Find where the given text appears and provide that cell's center as (X, Y) coordinate. 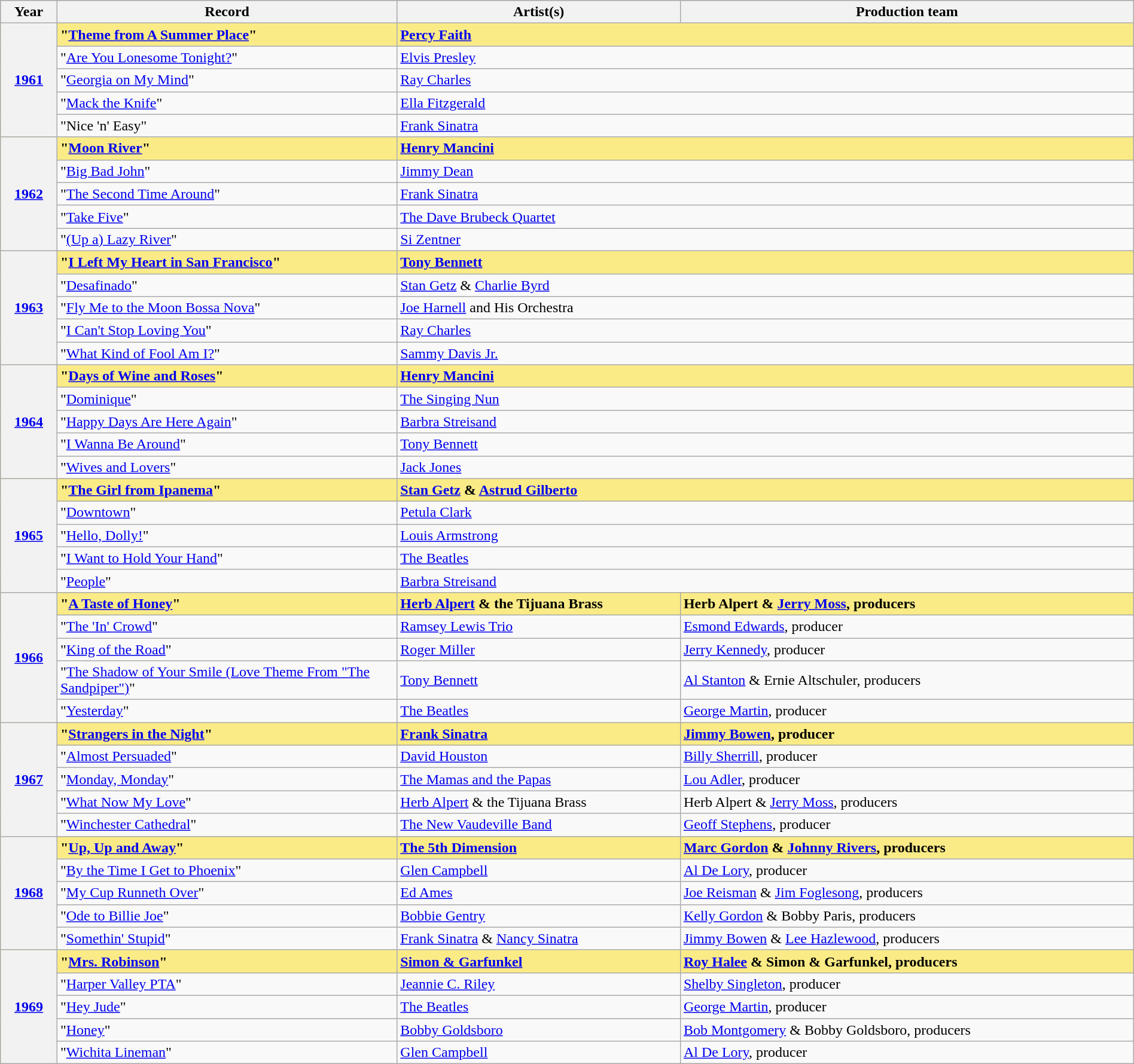
"Somethin' Stupid" (227, 938)
Simon & Garfunkel (539, 961)
"Mrs. Robinson" (227, 961)
"Harper Valley PTA" (227, 984)
Louis Armstrong (766, 535)
"Monday, Monday" (227, 779)
"I Can't Stop Loving You" (227, 331)
"Wichita Lineman" (227, 1053)
Jimmy Bowen & Lee Hazlewood, producers (907, 938)
1967 (29, 779)
Jerry Kennedy, producer (907, 649)
Lou Adler, producer (907, 779)
"What Now My Love" (227, 802)
Sammy Davis Jr. (766, 353)
1969 (29, 1007)
"Almost Persuaded" (227, 757)
David Houston (539, 757)
Bobbie Gentry (539, 916)
Percy Faith (766, 35)
Ed Ames (539, 893)
"Up, Up and Away" (227, 847)
Stan Getz & Astrud Gilberto (766, 490)
"Are You Lonesome Tonight?" (227, 57)
Si Zentner (766, 239)
"Fly Me to the Moon Bossa Nova" (227, 308)
"Hello, Dolly!" (227, 535)
Marc Gordon & Johnny Rivers, producers (907, 847)
"The Second Time Around" (227, 194)
"(Up a) Lazy River" (227, 239)
Jack Jones (766, 467)
1963 (29, 307)
1965 (29, 535)
Elvis Presley (766, 57)
Kelly Gordon & Bobby Paris, producers (907, 916)
"Yesterday" (227, 711)
"Winchester Cathedral" (227, 825)
"Moon River" (227, 148)
The Singing Nun (766, 399)
Bob Montgomery & Bobby Goldsboro, producers (907, 1029)
Al Stanton & Ernie Altschuler, producers (907, 681)
"The Shadow of Your Smile (Love Theme From "The Sandpiper")" (227, 681)
"Wives and Lovers" (227, 467)
1962 (29, 194)
1968 (29, 893)
Artist(s) (539, 12)
"I Left My Heart in San Francisco" (227, 262)
Roy Halee & Simon & Garfunkel, producers (907, 961)
The Mamas and the Papas (539, 779)
Jimmy Bowen, producer (907, 734)
"Happy Days Are Here Again" (227, 422)
"I Want to Hold Your Hand" (227, 558)
Joe Harnell and His Orchestra (766, 308)
1966 (29, 657)
"Georgia on My Mind" (227, 80)
"Honey" (227, 1029)
Record (227, 12)
"My Cup Runneth Over" (227, 893)
1961 (29, 80)
"Downtown" (227, 513)
Ramsey Lewis Trio (539, 626)
Production team (907, 12)
"I Wanna Be Around" (227, 444)
"Dominique" (227, 399)
"Take Five" (227, 217)
"What Kind of Fool Am I?" (227, 353)
Shelby Singleton, producer (907, 984)
1964 (29, 422)
Bobby Goldsboro (539, 1029)
"King of the Road" (227, 649)
Jimmy Dean (766, 171)
The Dave Brubeck Quartet (766, 217)
Joe Reisman & Jim Foglesong, producers (907, 893)
"Days of Wine and Roses" (227, 376)
Stan Getz & Charlie Byrd (766, 285)
"Desafinado" (227, 285)
The New Vaudeville Band (539, 825)
"Theme from A Summer Place" (227, 35)
Ella Fitzgerald (766, 103)
"Ode to Billie Joe" (227, 916)
"The Girl from Ipanema" (227, 490)
"A Taste of Honey" (227, 603)
Roger Miller (539, 649)
"Big Bad John" (227, 171)
Year (29, 12)
"Hey Jude" (227, 1007)
"People" (227, 581)
Billy Sherrill, producer (907, 757)
Esmond Edwards, producer (907, 626)
Petula Clark (766, 513)
The 5th Dimension (539, 847)
"Strangers in the Night" (227, 734)
Jeannie C. Riley (539, 984)
Geoff Stephens, producer (907, 825)
Frank Sinatra & Nancy Sinatra (539, 938)
"Mack the Knife" (227, 103)
"Nice 'n' Easy" (227, 126)
"By the Time I Get to Phoenix" (227, 870)
"The 'In' Crowd" (227, 626)
